Output the [X, Y] coordinate of the center of the cell containing the given text.  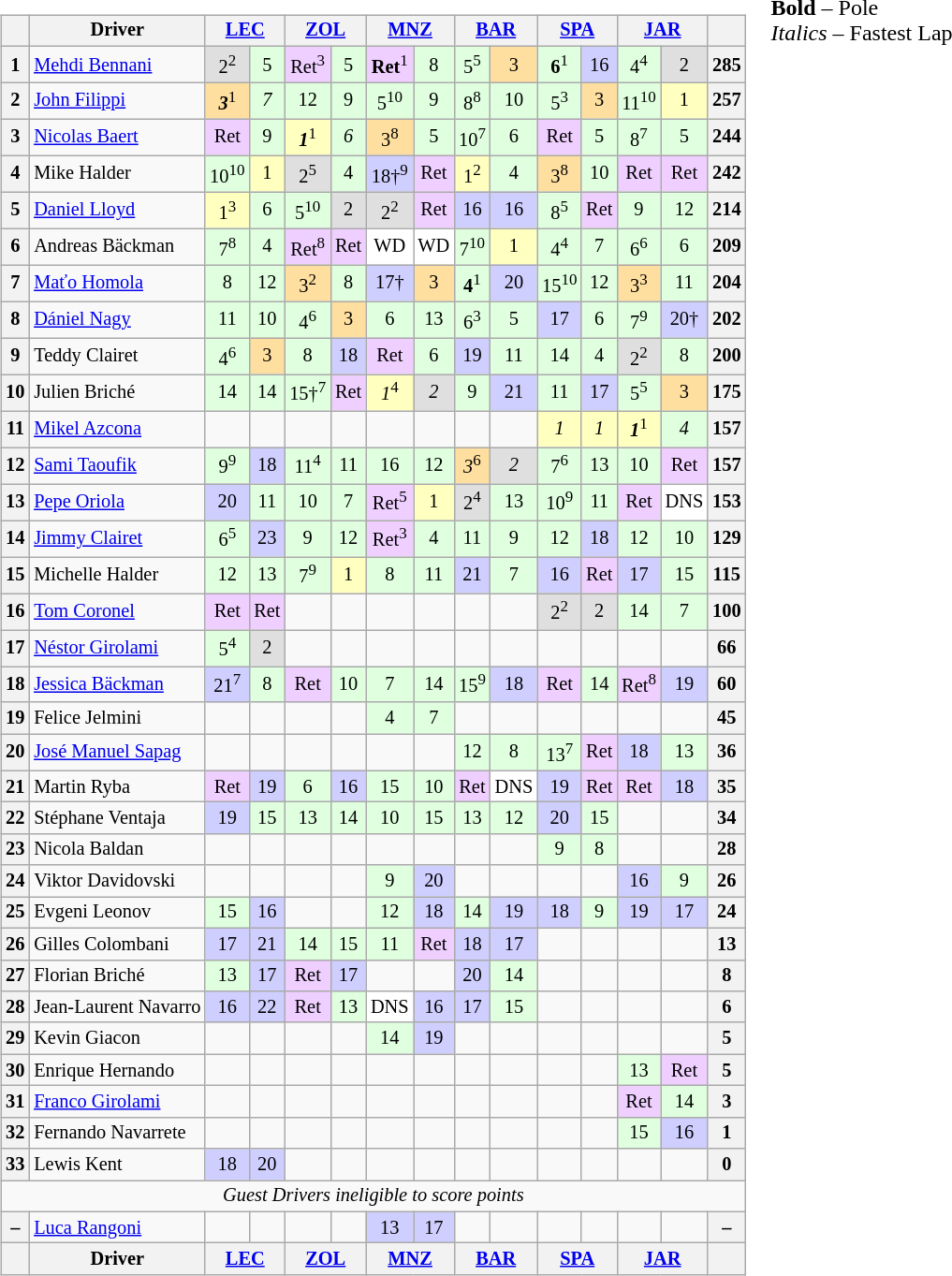
José Manuel Sapag [117, 753]
100 [726, 612]
Felice Jelmini [117, 718]
242 [726, 174]
114 [307, 466]
Florian Briché [117, 975]
200 [726, 356]
17† [389, 283]
Jean-Laurent Navarro [117, 1007]
175 [726, 393]
Mike Halder [117, 174]
53 [560, 101]
20† [684, 320]
214 [726, 210]
159 [472, 685]
Pepe Oriola [117, 502]
1010 [227, 174]
Ret5 [389, 502]
Stéphane Ventaja [117, 818]
85 [560, 210]
Martin Ryba [117, 786]
35 [726, 786]
204 [726, 283]
Daniel Lloyd [117, 210]
Teddy Clairet [117, 356]
Jessica Bäckman [117, 685]
34 [726, 818]
Kevin Giacon [117, 1038]
129 [726, 539]
107 [472, 137]
60 [726, 685]
John Filippi [117, 101]
Tom Coronel [117, 612]
1110 [638, 101]
Nicolas Baert [117, 137]
Franco Girolami [117, 1102]
45 [726, 718]
63 [472, 320]
Michelle Halder [117, 575]
Lewis Kent [117, 1165]
54 [227, 648]
244 [726, 137]
78 [227, 247]
27 [15, 975]
Julien Briché [117, 393]
65 [227, 539]
285 [726, 64]
Ret1 [389, 64]
41 [472, 283]
87 [638, 137]
Dániel Nagy [117, 320]
Luca Rangoni [117, 1227]
Viktor Davidovski [117, 881]
109 [560, 502]
257 [726, 101]
Sami Taoufik [117, 466]
217 [227, 685]
1510 [560, 283]
Nicola Baldan [117, 849]
99 [227, 466]
Gilles Colombani [117, 944]
137 [560, 753]
0 [726, 1165]
115 [726, 575]
202 [726, 320]
15†7 [307, 393]
Mehdi Bennani [117, 64]
88 [472, 101]
Maťo Homola [117, 283]
710 [472, 247]
18†9 [389, 174]
Néstor Girolami [117, 648]
76 [560, 466]
29 [15, 1038]
Jimmy Clairet [117, 539]
Andreas Bäckman [117, 247]
Evgeni Leonov [117, 913]
Enrique Hernando [117, 1070]
153 [726, 502]
Fernando Navarrete [117, 1133]
Mikel Azcona [117, 429]
Guest Drivers ineligible to score points [373, 1196]
30 [15, 1070]
61 [560, 64]
209 [726, 247]
